Find where the given text appears and provide that cell's center as (x, y) coordinate. 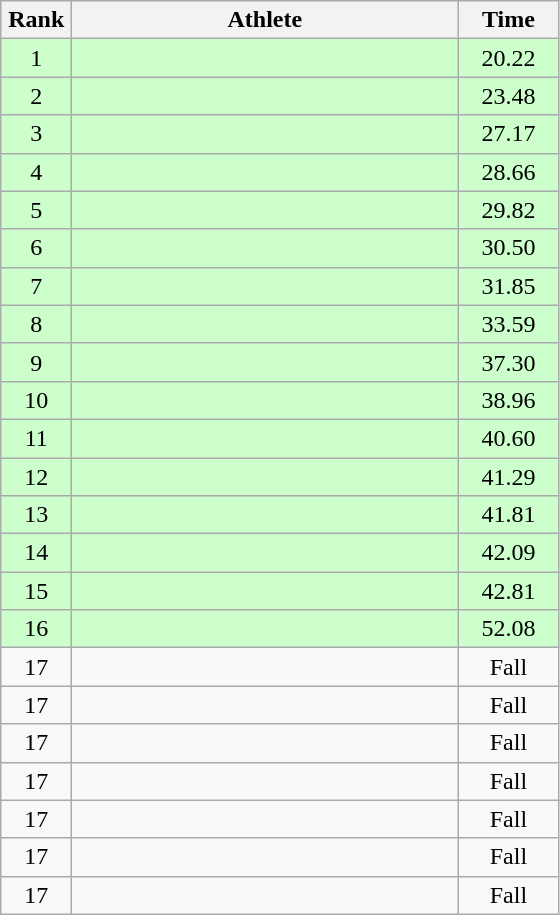
52.08 (508, 629)
23.48 (508, 96)
13 (36, 515)
11 (36, 438)
38.96 (508, 400)
41.29 (508, 477)
3 (36, 134)
33.59 (508, 324)
14 (36, 553)
10 (36, 400)
5 (36, 210)
2 (36, 96)
Rank (36, 20)
15 (36, 591)
30.50 (508, 248)
9 (36, 362)
27.17 (508, 134)
20.22 (508, 58)
Time (508, 20)
31.85 (508, 286)
42.09 (508, 553)
28.66 (508, 172)
1 (36, 58)
8 (36, 324)
Athlete (265, 20)
4 (36, 172)
16 (36, 629)
40.60 (508, 438)
12 (36, 477)
42.81 (508, 591)
6 (36, 248)
7 (36, 286)
29.82 (508, 210)
37.30 (508, 362)
41.81 (508, 515)
